Return [x, y] of the center of cell containing provided text 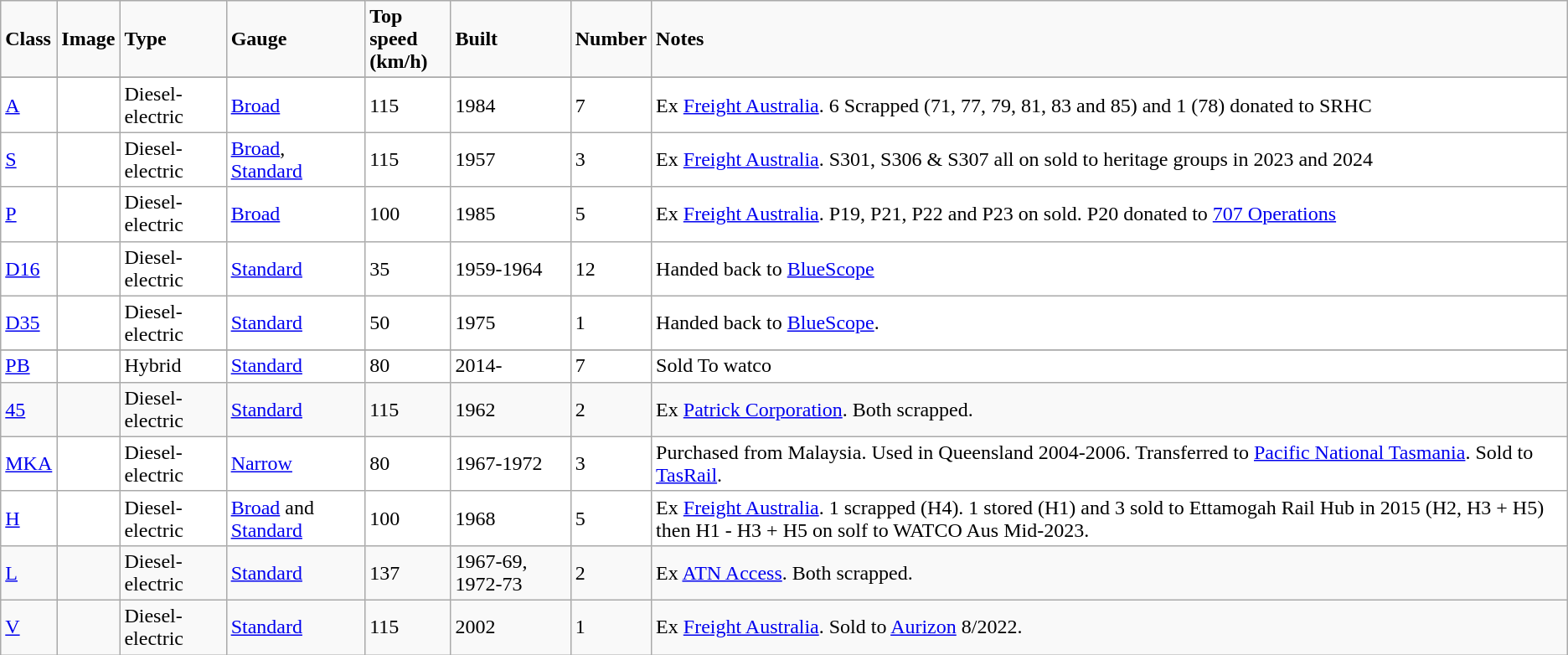
Ex ATN Access. Both scrapped. [1110, 573]
Ex Freight Australia. S301, S306 & S307 all on sold to heritage groups in 2023 and 2024 [1110, 159]
1984 [511, 106]
D35 [28, 323]
V [28, 627]
Ex Freight Australia. 6 Scrapped (71, 77, 79, 81, 83 and 85) and 1 (78) donated to SRHC [1110, 106]
PB [28, 366]
Type [173, 39]
D16 [28, 268]
35 [408, 268]
Number [611, 39]
1967-69, 1972-73 [511, 573]
Ex Freight Australia. Sold to Aurizon 8/2022. [1110, 627]
2002 [511, 627]
1985 [511, 214]
Ex Patrick Corporation. Both scrapped. [1110, 409]
1962 [511, 409]
Purchased from Malaysia. Used in Queensland 2004-2006. Transferred to Pacific National Tasmania. Sold to TasRail. [1110, 464]
1967-1972 [511, 464]
1975 [511, 323]
1959-1964 [511, 268]
P [28, 214]
Handed back to BlueScope [1110, 268]
Top speed(km/h) [408, 39]
12 [611, 268]
Image [89, 39]
Ex Freight Australia. P19, P21, P22 and P23 on sold. P20 donated to 707 Operations [1110, 214]
137 [408, 573]
Built [511, 39]
45 [28, 409]
A [28, 106]
50 [408, 323]
2014- [511, 366]
1968 [511, 518]
S [28, 159]
Gauge [296, 39]
Class [28, 39]
H [28, 518]
L [28, 573]
MKA [28, 464]
Sold To watco [1110, 366]
Hybrid [173, 366]
1957 [511, 159]
Narrow [296, 464]
Notes [1110, 39]
Broad, Standard [296, 159]
Handed back to BlueScope. [1110, 323]
Broad and Standard [296, 518]
